Output the (X, Y) coordinate of the center of the cell containing the given text.  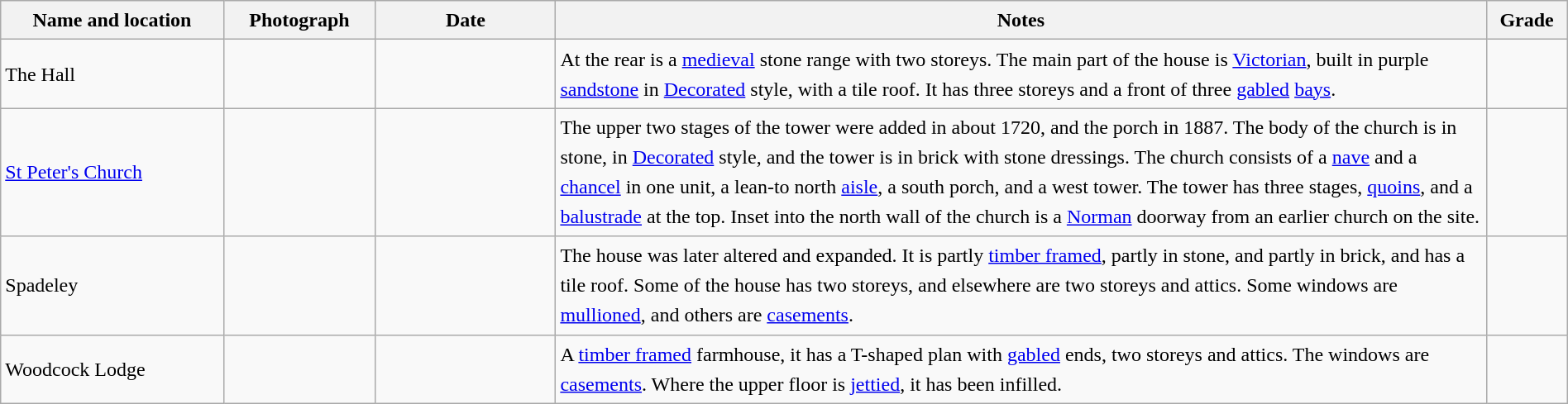
Photograph (299, 20)
Woodcock Lodge (112, 368)
Spadeley (112, 286)
St Peter's Church (112, 172)
Date (466, 20)
The Hall (112, 74)
Notes (1021, 20)
Name and location (112, 20)
Grade (1527, 20)
